Locate the cell with the specified text and output its (X, Y) center coordinate. 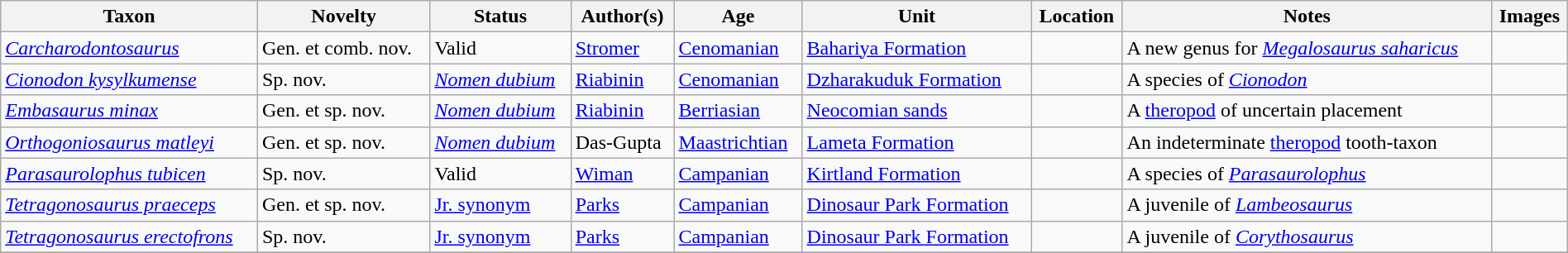
A species of Cionodon (1307, 79)
Wiman (622, 174)
Das-Gupta (622, 142)
A species of Parasaurolophus (1307, 174)
Novelty (343, 17)
Bahariya Formation (916, 48)
Neocomian sands (916, 111)
Notes (1307, 17)
Status (500, 17)
Author(s) (622, 17)
An indeterminate theropod tooth-taxon (1307, 142)
Tetragonosaurus erectofrons (129, 236)
A juvenile of Corythosaurus (1307, 236)
A juvenile of Lambeosaurus (1307, 205)
A new genus for Megalosaurus saharicus (1307, 48)
Orthogoniosaurus matleyi (129, 142)
Unit (916, 17)
Maastrichtian (738, 142)
Images (1530, 17)
Age (738, 17)
Location (1077, 17)
Parasaurolophus tubicen (129, 174)
Tetragonosaurus praeceps (129, 205)
Cionodon kysylkumense (129, 79)
Kirtland Formation (916, 174)
Carcharodontosaurus (129, 48)
A theropod of uncertain placement (1307, 111)
Dzharakuduk Formation (916, 79)
Embasaurus minax (129, 111)
Taxon (129, 17)
Berriasian (738, 111)
Lameta Formation (916, 142)
Gen. et comb. nov. (343, 48)
Stromer (622, 48)
